Search for the cell housing the specified text and yield its (X, Y) center coordinate. 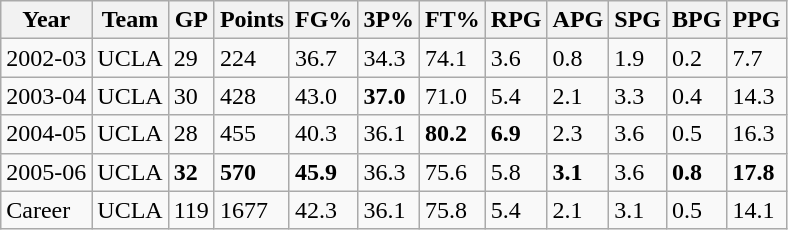
2002-03 (46, 58)
34.3 (389, 58)
FT% (453, 20)
43.0 (323, 96)
80.2 (453, 134)
42.3 (323, 210)
SPG (638, 20)
455 (252, 134)
14.3 (756, 96)
119 (191, 210)
6.9 (516, 134)
2005-06 (46, 172)
BPG (697, 20)
45.9 (323, 172)
Career (46, 210)
2004-05 (46, 134)
14.1 (756, 210)
16.3 (756, 134)
0.4 (697, 96)
36.7 (323, 58)
28 (191, 134)
2003-04 (46, 96)
RPG (516, 20)
75.6 (453, 172)
40.3 (323, 134)
APG (578, 20)
74.1 (453, 58)
32 (191, 172)
17.8 (756, 172)
428 (252, 96)
1.9 (638, 58)
224 (252, 58)
GP (191, 20)
75.8 (453, 210)
FG% (323, 20)
3P% (389, 20)
71.0 (453, 96)
Team (130, 20)
Points (252, 20)
7.7 (756, 58)
0.2 (697, 58)
29 (191, 58)
Year (46, 20)
570 (252, 172)
1677 (252, 210)
5.8 (516, 172)
2.3 (578, 134)
37.0 (389, 96)
30 (191, 96)
PPG (756, 20)
3.3 (638, 96)
36.3 (389, 172)
